Search for the cell housing the specified text and yield its (x, y) center coordinate. 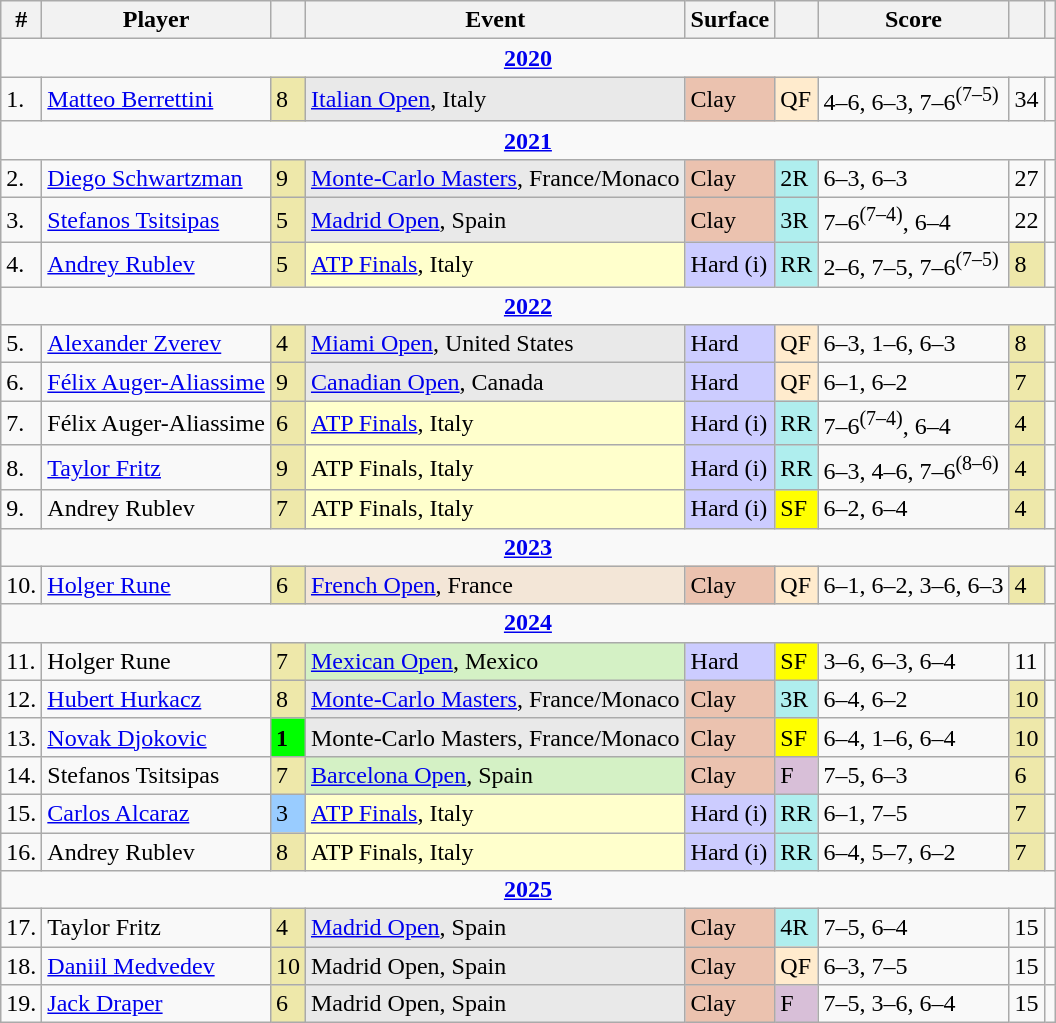
7. (22, 424)
4. (22, 264)
6–4, 5–7, 6–2 (914, 852)
4–6, 6–3, 7–6(7–5) (914, 100)
2021 (528, 140)
Canadian Open, Canada (495, 382)
2. (22, 178)
7–5, 3–6, 6–4 (914, 1004)
1. (22, 100)
8. (22, 468)
17. (22, 928)
Daniil Medvedev (156, 966)
14. (22, 775)
6–3, 1–6, 6–3 (914, 344)
19. (22, 1004)
6–1, 6–2 (914, 382)
11. (22, 661)
6–1, 6–2, 3–6, 6–3 (914, 585)
Score (914, 20)
2022 (528, 306)
# (22, 20)
3 (288, 813)
2025 (528, 890)
11 (1026, 661)
6–1, 7–5 (914, 813)
2023 (528, 547)
6–4, 1–6, 6–4 (914, 737)
Matteo Berrettini (156, 100)
27 (1026, 178)
Player (156, 20)
6–2, 6–4 (914, 509)
1 (288, 737)
7–5, 6–3 (914, 775)
7–5, 6–4 (914, 928)
10. (22, 585)
9. (22, 509)
6–3, 4–6, 7–6(8–6) (914, 468)
13. (22, 737)
2024 (528, 623)
12. (22, 699)
Miami Open, United States (495, 344)
34 (1026, 100)
5. (22, 344)
18. (22, 966)
15. (22, 813)
2R (796, 178)
6. (22, 382)
French Open, France (495, 585)
6–3, 7–5 (914, 966)
16. (22, 852)
3–6, 6–3, 6–4 (914, 661)
Diego Schwartzman (156, 178)
Jack Draper (156, 1004)
6–4, 6–2 (914, 699)
Italian Open, Italy (495, 100)
6–3, 6–3 (914, 178)
Alexander Zverev (156, 344)
Carlos Alcaraz (156, 813)
Surface (730, 20)
Hubert Hurkacz (156, 699)
22 (1026, 220)
2–6, 7–5, 7–6(7–5) (914, 264)
Barcelona Open, Spain (495, 775)
Mexican Open, Mexico (495, 661)
2020 (528, 58)
Event (495, 20)
Novak Djokovic (156, 737)
3. (22, 220)
4R (796, 928)
